Identify which cell holds the provided text, then report its (x, y) central coordinate. 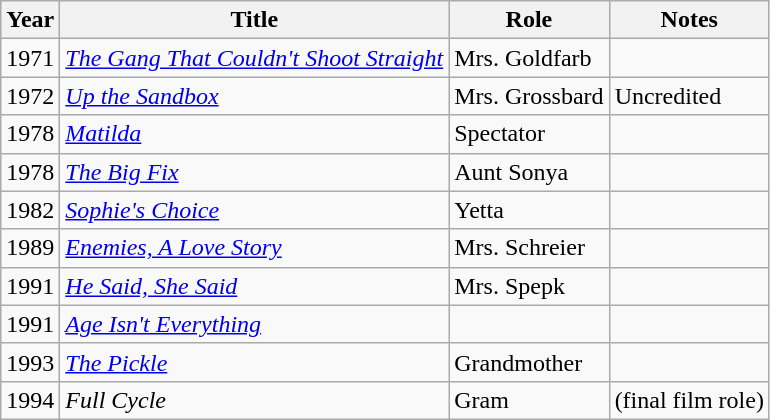
Spectator (529, 134)
The Big Fix (254, 172)
1989 (30, 248)
Title (254, 20)
Full Cycle (254, 400)
Enemies, A Love Story (254, 248)
Matilda (254, 134)
Uncredited (689, 96)
He Said, She Said (254, 286)
Grandmother (529, 362)
Mrs. Grossbard (529, 96)
Mrs. Goldfarb (529, 58)
1971 (30, 58)
Notes (689, 20)
Up the Sandbox (254, 96)
Mrs. Schreier (529, 248)
Sophie's Choice (254, 210)
Yetta (529, 210)
The Pickle (254, 362)
Gram (529, 400)
The Gang That Couldn't Shoot Straight (254, 58)
(final film role) (689, 400)
1994 (30, 400)
1993 (30, 362)
Year (30, 20)
Aunt Sonya (529, 172)
1982 (30, 210)
1972 (30, 96)
Age Isn't Everything (254, 324)
Mrs. Spepk (529, 286)
Role (529, 20)
